Return the (x, y) coordinate for the center point of the cell that contains the specified text.  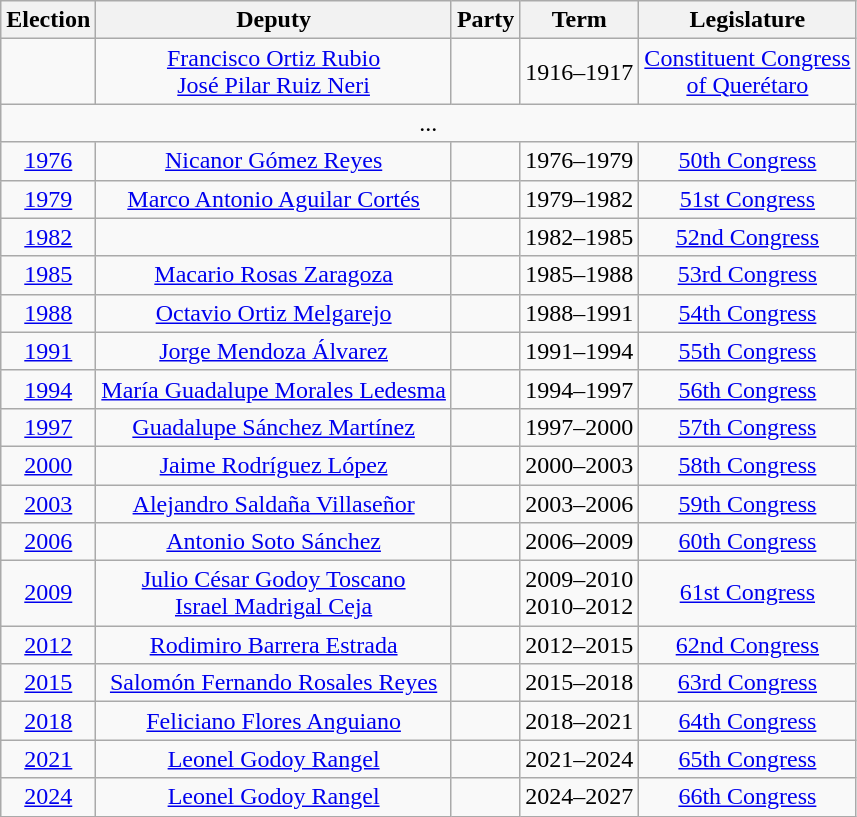
2006 (48, 542)
2000 (48, 465)
66th Congress (748, 797)
1997 (48, 427)
2000–2003 (580, 465)
1976–1979 (580, 161)
Macario Rosas Zaragoza (274, 275)
1916–1917 (580, 72)
2012 (48, 645)
Constituent Congressof Querétaro (748, 72)
2015 (48, 683)
61st Congress (748, 594)
Julio César Godoy ToscanoIsrael Madrigal Ceja (274, 594)
59th Congress (748, 503)
1979 (48, 199)
... (428, 123)
Jaime Rodríguez López (274, 465)
53rd Congress (748, 275)
1988–1991 (580, 313)
2009–20102010–2012 (580, 594)
2012–2015 (580, 645)
Legislature (748, 20)
1976 (48, 161)
2003–2006 (580, 503)
1994 (48, 389)
62nd Congress (748, 645)
2018 (48, 721)
1991–1994 (580, 351)
2009 (48, 594)
Nicanor Gómez Reyes (274, 161)
58th Congress (748, 465)
52nd Congress (748, 237)
2018–2021 (580, 721)
2024 (48, 797)
1985 (48, 275)
64th Congress (748, 721)
Jorge Mendoza Álvarez (274, 351)
2021 (48, 759)
1994–1997 (580, 389)
60th Congress (748, 542)
Guadalupe Sánchez Martínez (274, 427)
50th Congress (748, 161)
2024–2027 (580, 797)
1991 (48, 351)
Octavio Ortiz Melgarejo (274, 313)
63rd Congress (748, 683)
1979–1982 (580, 199)
55th Congress (748, 351)
1982–1985 (580, 237)
57th Congress (748, 427)
1985–1988 (580, 275)
1988 (48, 313)
2021–2024 (580, 759)
54th Congress (748, 313)
Francisco Ortiz RubioJosé Pilar Ruiz Neri (274, 72)
51st Congress (748, 199)
1997–2000 (580, 427)
Party (485, 20)
2006–2009 (580, 542)
Term (580, 20)
Alejandro Saldaña Villaseñor (274, 503)
65th Congress (748, 759)
Marco Antonio Aguilar Cortés (274, 199)
2003 (48, 503)
56th Congress (748, 389)
2015–2018 (580, 683)
Deputy (274, 20)
Election (48, 20)
1982 (48, 237)
María Guadalupe Morales Ledesma (274, 389)
Feliciano Flores Anguiano (274, 721)
Antonio Soto Sánchez (274, 542)
Rodimiro Barrera Estrada (274, 645)
Salomón Fernando Rosales Reyes (274, 683)
